Detect which cell encompasses the target text, then output its (x, y) center coordinate. 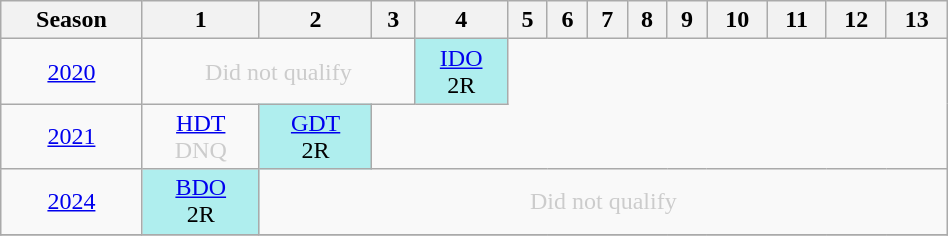
4 (462, 20)
2 (315, 20)
BDO2R (200, 202)
Season (72, 20)
10 (738, 20)
1 (200, 20)
13 (916, 20)
GDT2R (315, 136)
12 (856, 20)
8 (647, 20)
9 (687, 20)
2021 (72, 136)
2024 (72, 202)
6 (567, 20)
5 (528, 20)
3 (394, 20)
HDTDNQ (200, 136)
11 (797, 20)
2020 (72, 72)
IDO2R (462, 72)
7 (607, 20)
